Determine the [x, y] coordinate at the center of the cell enclosing the given text.  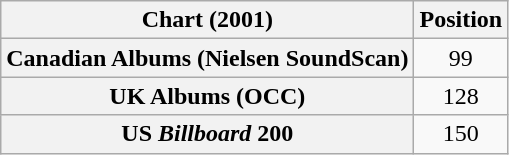
Position [461, 20]
Canadian Albums (Nielsen SoundScan) [208, 58]
99 [461, 58]
UK Albums (OCC) [208, 96]
Chart (2001) [208, 20]
150 [461, 134]
US Billboard 200 [208, 134]
128 [461, 96]
